Extract the (x, y) coordinate from the center of the cell holding the provided text.  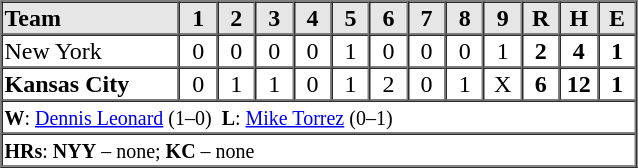
R (541, 18)
New York (91, 50)
H (579, 18)
7 (427, 18)
3 (274, 18)
5 (350, 18)
8 (465, 18)
12 (579, 84)
Kansas City (91, 84)
Team (91, 18)
E (617, 18)
W: Dennis Leonard (1–0) L: Mike Torrez (0–1) (319, 116)
X (503, 84)
HRs: NYY – none; KC – none (319, 150)
9 (503, 18)
